Capture the cell that displays the provided text and extract its [x, y] central coordinate. 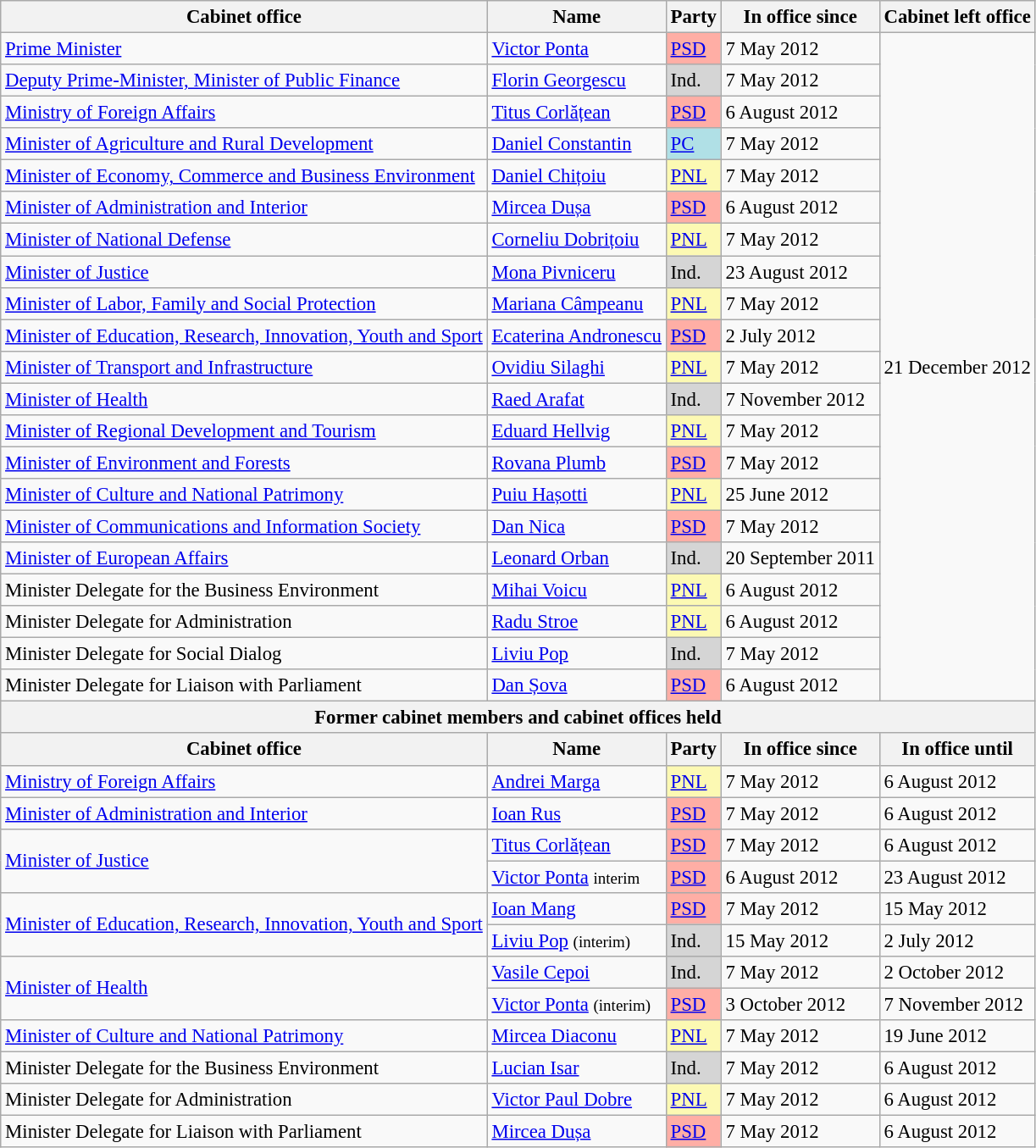
Daniel Chițoiu [576, 176]
Liviu Pop (interim) [576, 940]
21 December 2012 [957, 368]
Dan Nica [576, 526]
Mona Pivniceru [576, 272]
2 October 2012 [957, 973]
Minister of Regional Development and Tourism [244, 431]
Puiu Hașotti [576, 495]
19 June 2012 [957, 1036]
Minister of Communications and Information Society [244, 526]
Minister of National Defense [244, 240]
Lucian Isar [576, 1068]
Daniel Constantin [576, 144]
Mircea Diaconu [576, 1036]
Victor Ponta (interim) [576, 1004]
Andrei Marga [576, 781]
Deputy Prime-Minister, Minister of Public Finance [244, 80]
Victor Ponta [576, 49]
Raed Arafat [576, 399]
Leonard Orban [576, 558]
Former cabinet members and cabinet offices held [518, 718]
Minister of European Affairs [244, 558]
Rovana Plumb [576, 463]
Minister of Environment and Forests [244, 463]
25 June 2012 [800, 495]
Ovidiu Silaghi [576, 367]
Minister of Economy, Commerce and Business Environment [244, 176]
Victor Ponta interim [576, 877]
Victor Paul Dobre [576, 1100]
Cabinet left office [957, 17]
Minister of Agriculture and Rural Development [244, 144]
Liviu Pop [576, 654]
Radu Stroe [576, 622]
Vasile Cepoi [576, 973]
Dan Șova [576, 685]
Minister Delegate for Social Dialog [244, 654]
Eduard Hellvig [576, 431]
Ioan Mang [576, 909]
Corneliu Dobrițoiu [576, 240]
Mariana Câmpeanu [576, 303]
20 September 2011 [800, 558]
Ioan Rus [576, 813]
Prime Minister [244, 49]
In office until [957, 750]
Florin Georgescu [576, 80]
Minister of Labor, Family and Social Protection [244, 303]
Minister of Transport and Infrastructure [244, 367]
Ecaterina Andronescu [576, 336]
3 October 2012 [800, 1004]
PC [693, 144]
Mihai Voicu [576, 591]
